Output the [x, y] coordinate of the center of the cell containing the given text.  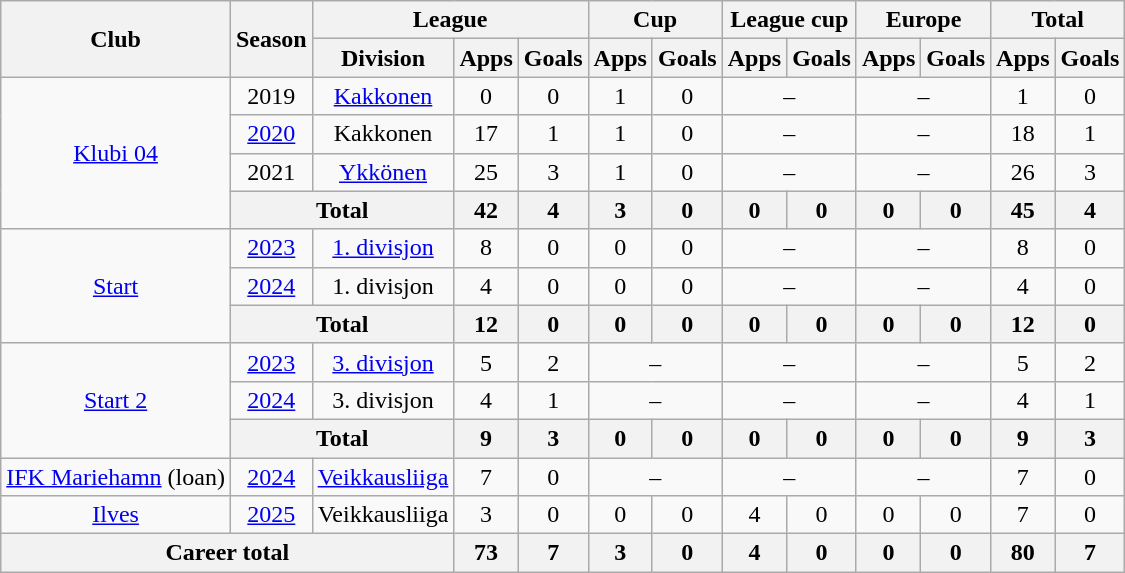
45 [1023, 210]
18 [1023, 134]
Club [116, 39]
Ykkönen [383, 172]
Cup [655, 20]
IFK Mariehamn (loan) [116, 477]
League cup [789, 20]
Start 2 [116, 400]
Europe [923, 20]
2025 [271, 515]
17 [486, 134]
42 [486, 210]
League [450, 20]
Division [383, 58]
2019 [271, 96]
80 [1023, 553]
2021 [271, 172]
Start [116, 286]
25 [486, 172]
Klubi 04 [116, 153]
2020 [271, 134]
73 [486, 553]
Ilves [116, 515]
Career total [228, 553]
Season [271, 39]
26 [1023, 172]
